Capture the cell that displays the provided text and extract its [x, y] central coordinate. 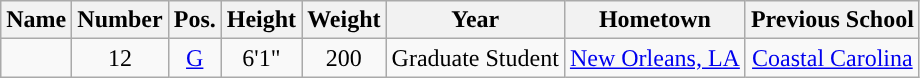
Previous School [832, 20]
Hometown [654, 20]
Year [475, 20]
Name [36, 20]
New Orleans, LA [654, 58]
G [194, 58]
Coastal Carolina [832, 58]
Number [120, 20]
200 [344, 58]
Pos. [194, 20]
12 [120, 58]
Graduate Student [475, 58]
Height [261, 20]
6'1" [261, 58]
Weight [344, 20]
